Scan for the cell matching the given text and deliver its [x, y] coordinate at center. 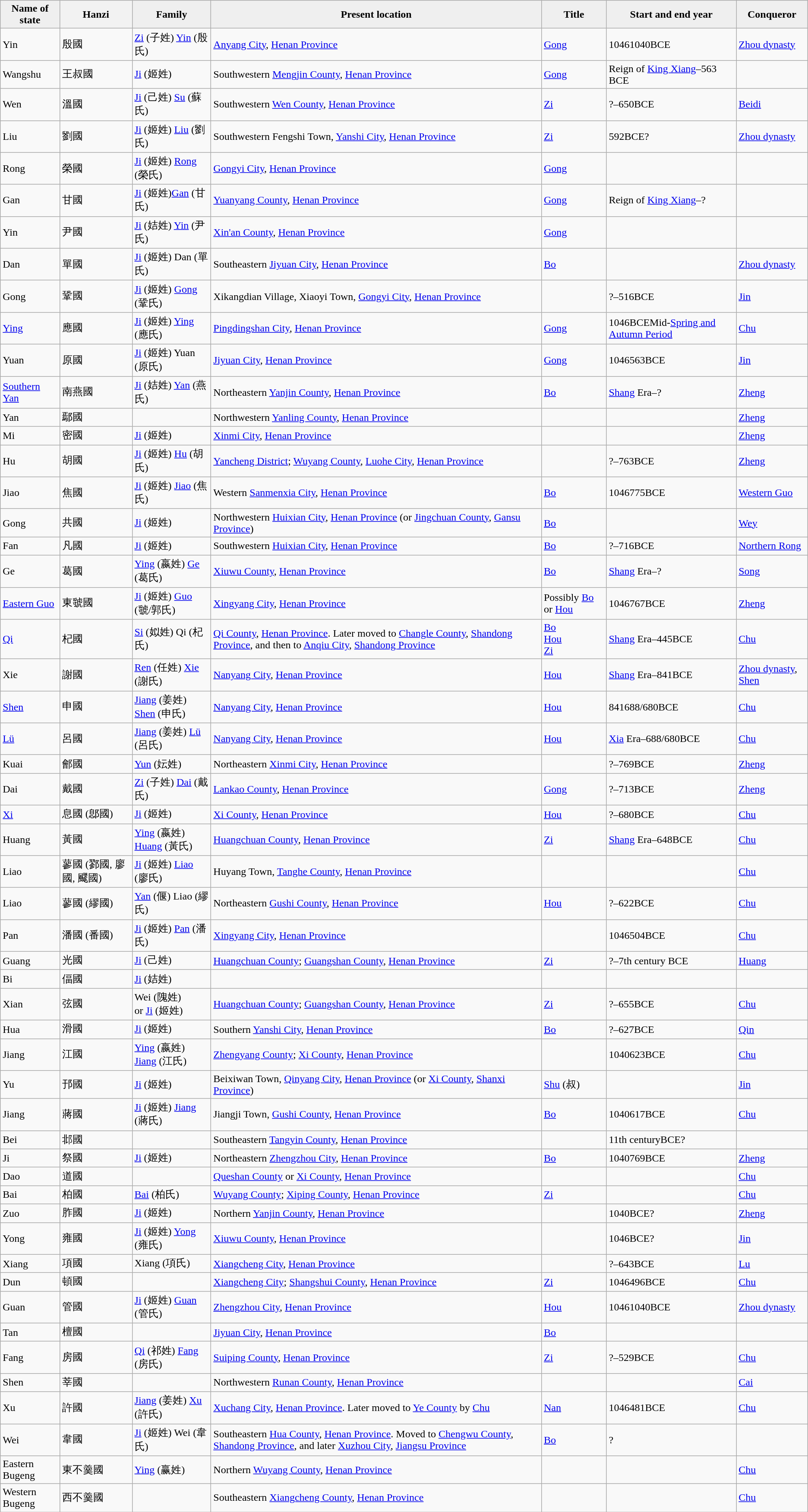
Northern Rong [772, 546]
邶國 [96, 1140]
Guan [30, 1307]
?–529BCE [672, 1357]
?–650BCE [672, 104]
Southwestern Wen County, Henan Province [376, 104]
?–643BCE [672, 1264]
Wey [772, 523]
1046481BCE [672, 1408]
Northern Yanjin County, Henan Province [376, 1213]
1040BCE? [672, 1213]
Gongyi City, Henan Province [376, 168]
Suiping County, Henan Province [376, 1357]
息國 (鄎國) [96, 814]
Dao [30, 1177]
Possibly Bo or Hou [574, 603]
Queshan County or Xi County, Henan Province [376, 1177]
蔣國 [96, 1114]
王叔國 [96, 74]
Eastern Bugeng [30, 1470]
?–622BCE [672, 903]
雍國 [96, 1238]
Ji (姬姓) Liao (廖氏) [172, 871]
Gan [30, 200]
江國 [96, 1054]
Ying (嬴姓) Ge (葛氏) [172, 571]
Ji (姬姓) Pan (潘氏) [172, 935]
Jiangji Town, Gushi County, Henan Province [376, 1114]
Yancheng District; Wuyang County, Luohe City, Henan Province [376, 461]
Northeastern Zhengzhou City, Henan Province [376, 1158]
Ji (姬姓) Wei (韋氏) [172, 1439]
潘國 (番國) [96, 935]
Zuo [30, 1213]
Hu [30, 461]
Name of state [30, 15]
?–716BCE [672, 546]
Southeastern Jiyuan City, Henan Province [376, 264]
1046BCEMid-Spring and Autumn Period [672, 328]
Ji (姞姓) Yan (燕氏) [172, 392]
1046767BCE [672, 603]
1046563BCE [672, 360]
頓國 [96, 1282]
Dan [30, 264]
Southwestern Mengjin County, Henan Province [376, 74]
Start and end year [672, 15]
蓼國 (鄝國, 廖國, 飂國) [96, 871]
841688/680BCE [672, 707]
Yu [30, 1084]
莘國 [96, 1383]
Wangshu [30, 74]
Southeastern Xiangcheng County, Henan Province [376, 1498]
Fang [30, 1357]
?–763BCE [672, 461]
? [672, 1439]
葛國 [96, 571]
Ji [30, 1158]
杞國 [96, 639]
Xie [30, 675]
祭國 [96, 1158]
1040623BCE [672, 1054]
原國 [96, 360]
Family [172, 15]
Cai [772, 1383]
Xian [30, 1004]
Yan [30, 418]
Wei [30, 1439]
Wen [30, 104]
Xu [30, 1408]
Anyang City, Henan Province [376, 44]
Yun (妘姓) [172, 764]
滑國 [96, 1029]
柏國 [96, 1195]
Shang Era–648BCE [672, 840]
邘國 [96, 1084]
?–627BCE [672, 1029]
呂國 [96, 739]
1046775BCE [672, 493]
Western Bugeng [30, 1498]
Northeastern Gushi County, Henan Province [376, 903]
Wei (隗姓) or Ji (姬姓) [172, 1004]
Northeastern Xinmi City, Henan Province [376, 764]
Ji (姬姓) Guan (管氏) [172, 1307]
Qi [30, 639]
Zhengyang County; Xi County, Henan Province [376, 1054]
Guang [30, 961]
?–516BCE [672, 296]
Xinmi City, Henan Province [376, 436]
甘國 [96, 200]
Yong [30, 1238]
Hua [30, 1029]
Northwestern Runan County, Henan Province [376, 1383]
Northeastern Yanjin County, Henan Province [376, 392]
殷國 [96, 44]
Ji (姬姓) Jiang (蔣氏) [172, 1114]
Shang Era–445BCE [672, 639]
Southern Yanshi City, Henan Province [376, 1029]
密國 [96, 436]
戴國 [96, 789]
Ji (姬姓) Yong (雍氏) [172, 1238]
焦國 [96, 493]
Ying [30, 328]
Present location [376, 15]
592BCE? [672, 136]
Huangchuan County, Henan Province [376, 840]
Zi (子姓) Dai (戴氏) [172, 789]
Dai [30, 789]
Jiang (姜姓) Lü (呂氏) [172, 739]
鄢國 [96, 418]
許國 [96, 1408]
1040617BCE [672, 1114]
Qin [772, 1029]
凡國 [96, 546]
光國 [96, 961]
項國 [96, 1264]
東虢國 [96, 603]
鄶國 [96, 764]
Ying (嬴姓) Jiang (江氏) [172, 1054]
南燕國 [96, 392]
Dun [30, 1282]
Bi [30, 979]
Rong [30, 168]
西不羹國 [96, 1498]
Nan [574, 1408]
弦國 [96, 1004]
胙國 [96, 1213]
?–655BCE [672, 1004]
?–680BCE [672, 814]
Liu [30, 136]
Title [574, 15]
Xin'an County, Henan Province [376, 232]
Ji (姬姓) Liu (劉氏) [172, 136]
Yuan [30, 360]
Xuchang City, Henan Province. Later moved to Ye County by Chu [376, 1408]
Ji (姬姓) Yuan (原氏) [172, 360]
鞏國 [96, 296]
Reign of King Xiang–563 BCE [672, 74]
Shu (叔) [574, 1084]
Ji (姬姓) Jiao (焦氏) [172, 493]
尹國 [96, 232]
Xiangcheng City; Shangshui County, Henan Province [376, 1282]
Pingdingshan City, Henan Province [376, 328]
Kuai [30, 764]
BoHouZi [574, 639]
劉國 [96, 136]
Xiang (項氏) [172, 1264]
Lu [772, 1264]
謝國 [96, 675]
Southeastern Hua County, Henan Province. Moved to Chengwu County, Shandong Province, and later Xuzhou City, Jiangsu Province [376, 1439]
Ji (姞姓) [172, 979]
Northern Wuyang County, Henan Province [376, 1470]
Ji (姬姓) Rong (榮氏) [172, 168]
管國 [96, 1307]
1040769BCE [672, 1158]
Xiang [30, 1264]
Southern Yan [30, 392]
Zi (子姓) Yin (殷氏) [172, 44]
Xikangdian Village, Xiaoyi Town, Gongyi City, Henan Province [376, 296]
Ji (姬姓) Gong (鞏氏) [172, 296]
Bai (柏氏) [172, 1195]
Zhou dynasty, Shen [772, 675]
Ji (姬姓) Hu (胡氏) [172, 461]
胡國 [96, 461]
Bei [30, 1140]
Conqueror [772, 15]
應國 [96, 328]
Tan [30, 1332]
Jiao [30, 493]
?–7th century BCE [672, 961]
Southwestern Huixian City, Henan Province [376, 546]
Southeastern Tangyin County, Henan Province [376, 1140]
Zhengzhou City, Henan Province [376, 1307]
Qi (祁姓) Fang (房氏) [172, 1357]
Wuyang County; Xiping County, Henan Province [376, 1195]
Shang Era–841BCE [672, 675]
?–769BCE [672, 764]
Bai [30, 1195]
Ji (姬姓)Gan (甘氏) [172, 200]
Ji (姬姓) Dan (單氏) [172, 264]
Fan [30, 546]
Lankao County, Henan Province [376, 789]
Si (姒姓) Qi (杞氏) [172, 639]
Mi [30, 436]
Jiang (姜姓) Shen (申氏) [172, 707]
Reign of King Xiang–? [672, 200]
Yan (偃) Liao (繆氏) [172, 903]
溫國 [96, 104]
Xia Era–688/680BCE [672, 739]
Ying (嬴姓) Huang (黃氏) [172, 840]
Ji (姞姓) Yin (尹氏) [172, 232]
Jiang (姜姓) Xu (許氏) [172, 1408]
偪國 [96, 979]
檀國 [96, 1332]
Southwestern Fengshi Town, Yanshi City, Henan Province [376, 136]
Qi County, Henan Province. Later moved to Changle County, Shandong Province, and then to Anqiu City, Shandong Province [376, 639]
Eastern Guo [30, 603]
Ying (赢姓) [172, 1470]
?–713BCE [672, 789]
Northwestern Huixian City, Henan Province (or Jingchuan County, Gansu Province) [376, 523]
Ji (姬姓) Guo (虢/郭氏) [172, 603]
Xi [30, 814]
11th centuryBCE? [672, 1140]
Ji (己姓) [172, 961]
房國 [96, 1357]
1046496BCE [672, 1282]
Beidi [772, 104]
Northwestern Yanling County, Henan Province [376, 418]
Hanzi [96, 15]
Ji (姬姓) Ying (應氏) [172, 328]
Huyang Town, Tanghe County, Henan Province [376, 871]
Western Guo [772, 493]
申國 [96, 707]
東不羹國 [96, 1470]
Ji (己姓) Su (蘇氏) [172, 104]
Yuanyang County, Henan Province [376, 200]
Song [772, 571]
共國 [96, 523]
Xi County, Henan Province [376, 814]
單國 [96, 264]
韋國 [96, 1439]
Beixiwan Town, Qinyang City, Henan Province (or Xi County, Shanxi Province) [376, 1084]
榮國 [96, 168]
Lü [30, 739]
Pan [30, 935]
Ge [30, 571]
道國 [96, 1177]
蓼國 (繆國) [96, 903]
Ren (任姓) Xie (謝氏) [172, 675]
Xiangcheng City, Henan Province [376, 1264]
1046504BCE [672, 935]
1046BCE? [672, 1238]
Western Sanmenxia City, Henan Province [376, 493]
黃國 [96, 840]
